Capture the cell that displays the provided text and extract its [x, y] central coordinate. 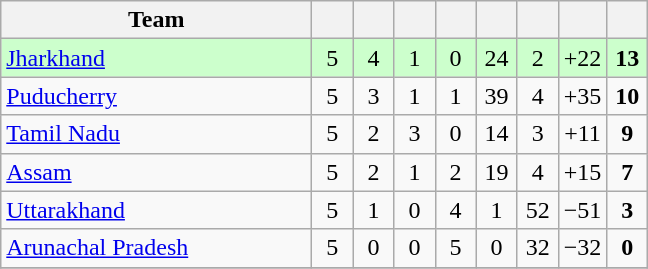
52 [538, 210]
Tamil Nadu [156, 134]
32 [538, 248]
+11 [582, 134]
+35 [582, 96]
Jharkhand [156, 58]
−32 [582, 248]
39 [496, 96]
Arunachal Pradesh [156, 248]
+15 [582, 172]
14 [496, 134]
Assam [156, 172]
+22 [582, 58]
9 [628, 134]
−51 [582, 210]
10 [628, 96]
13 [628, 58]
Uttarakhand [156, 210]
Team [156, 20]
24 [496, 58]
Puducherry [156, 96]
19 [496, 172]
7 [628, 172]
